Pinpoint the cell where the given text exists, returning its [X, Y] midpoint coordinate. 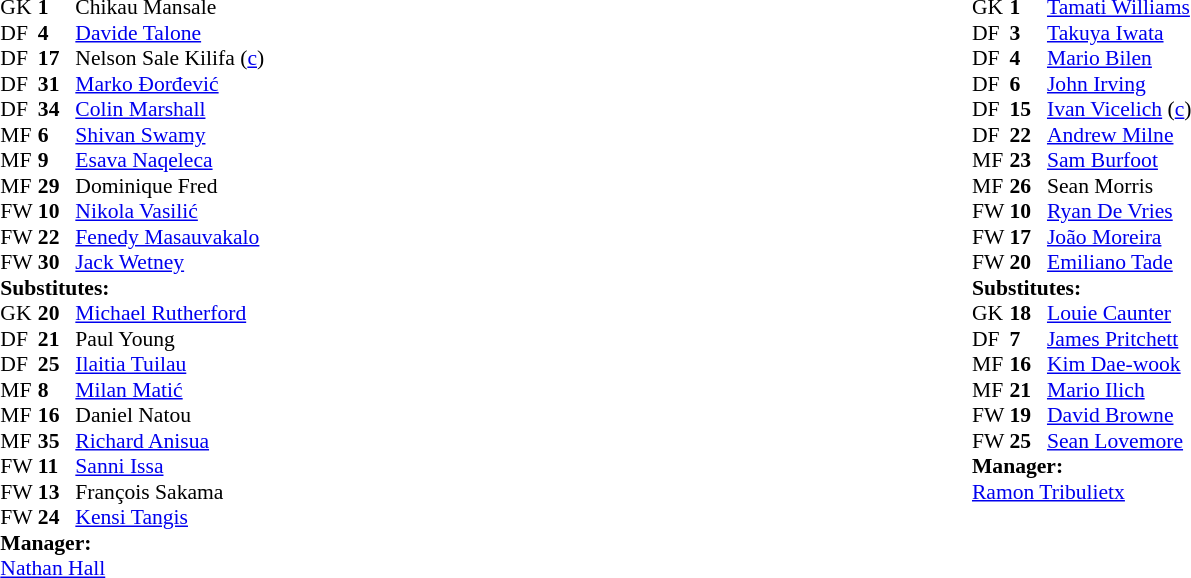
31 [57, 84]
11 [57, 467]
9 [57, 161]
Nikola Vasilić [170, 211]
3 [1028, 33]
Nelson Sale Kilifa (c) [170, 59]
34 [57, 109]
Shivan Swamy [170, 135]
15 [1028, 109]
Sanni Issa [170, 467]
Jack Wetney [170, 263]
Paul Young [170, 339]
Marko Đorđević [170, 84]
Dominique Fred [170, 186]
30 [57, 263]
24 [57, 517]
26 [1028, 186]
23 [1028, 161]
Fenedy Masauvakalo [170, 237]
35 [57, 441]
Manager: [132, 543]
Substitutes: [132, 288]
19 [1028, 415]
13 [57, 492]
Kensi Tangis [170, 517]
Davide Talone [170, 33]
Daniel Natou [170, 415]
Michael Rutherford [170, 313]
8 [57, 390]
Colin Marshall [170, 109]
Ilaitia Tuilau [170, 365]
29 [57, 186]
18 [1028, 313]
François Sakama [170, 492]
Richard Anisua [170, 441]
Milan Matić [170, 390]
7 [1028, 339]
Esava Naqeleca [170, 161]
